Find where the given text appears and provide that cell's center as (x, y) coordinate. 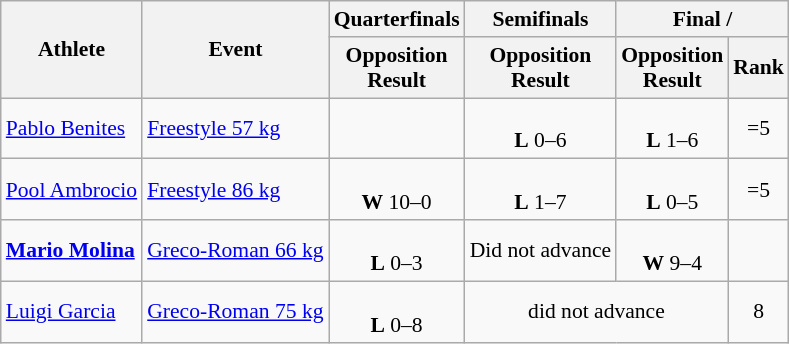
L 1–7 (541, 190)
L 1–6 (672, 128)
Pablo Benites (72, 128)
Mario Molina (72, 250)
L 0–3 (397, 250)
Did not advance (541, 250)
L 0–8 (397, 312)
L 0–5 (672, 190)
Rank (758, 68)
Final / (702, 19)
Greco-Roman 66 kg (235, 250)
Pool Ambrocio (72, 190)
Luigi Garcia (72, 312)
Quarterfinals (397, 19)
Athlete (72, 50)
Freestyle 57 kg (235, 128)
did not advance (597, 312)
8 (758, 312)
W 9–4 (672, 250)
L 0–6 (541, 128)
Freestyle 86 kg (235, 190)
Event (235, 50)
Semifinals (541, 19)
W 10–0 (397, 190)
Greco-Roman 75 kg (235, 312)
